Pinpoint the cell where the given text exists, returning its (X, Y) midpoint coordinate. 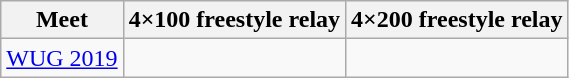
WUG 2019 (62, 58)
4×200 freestyle relay (457, 20)
4×100 freestyle relay (234, 20)
Meet (62, 20)
